Determine the (X, Y) coordinate at the center of the cell enclosing the given text.  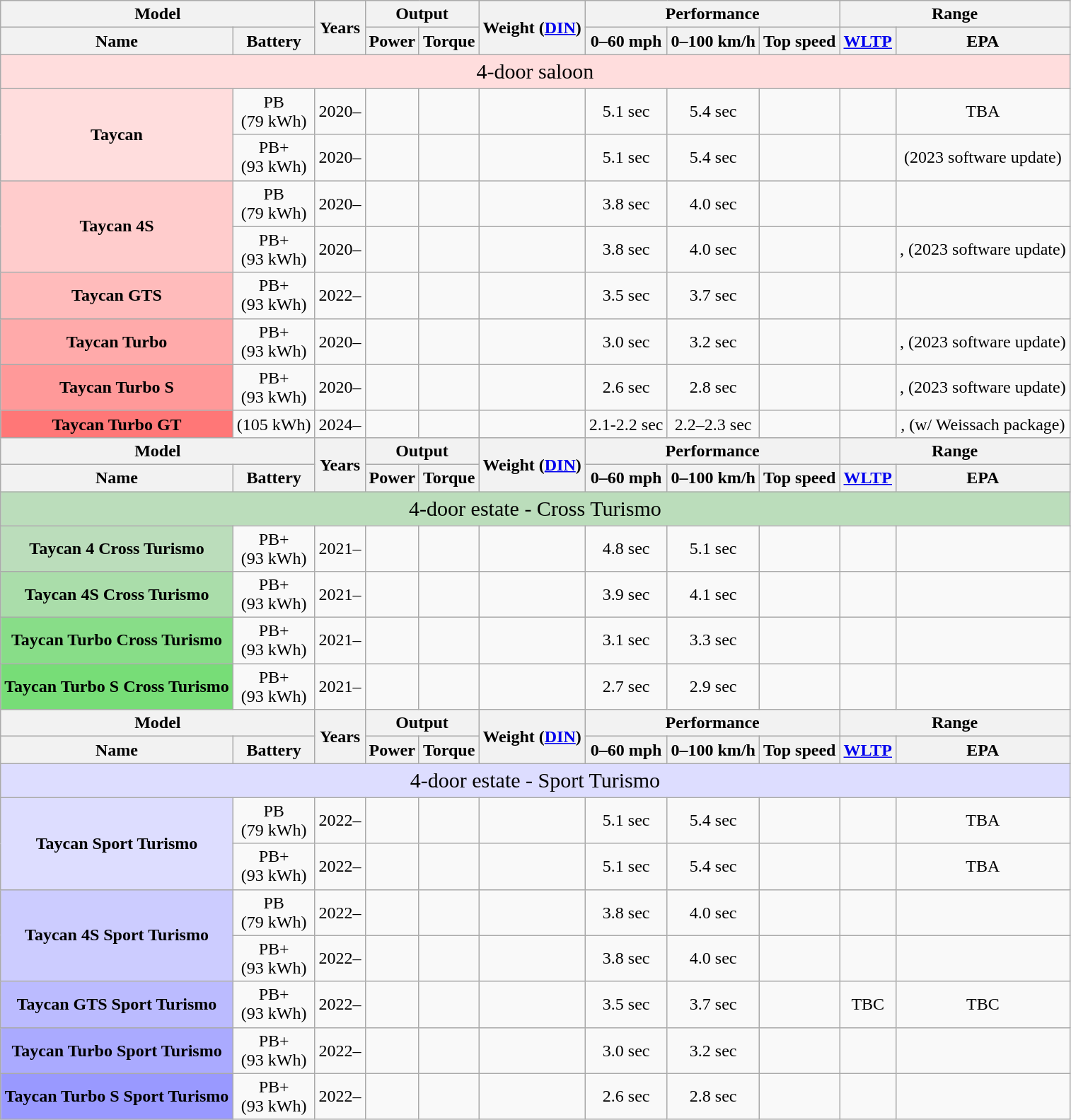
Taycan GTS (117, 296)
2.7 sec (626, 686)
4.1 sec (713, 594)
Taycan 4S Sport Turismo (117, 935)
4.8 sec (626, 548)
Taycan (117, 134)
Taycan GTS Sport Turismo (117, 1005)
4-door estate - Sport Turismo (535, 780)
, (w/ Weissach package) (983, 424)
Taycan Turbo S Cross Turismo (117, 686)
Taycan 4 Cross Turismo (117, 548)
Taycan Turbo (117, 341)
(2023 software update) (983, 157)
Taycan Sport Turismo (117, 843)
3.1 sec (626, 641)
Taycan Turbo Sport Turismo (117, 1050)
4-door saloon (535, 71)
3.9 sec (626, 594)
2024– (340, 424)
Taycan Turbo GT (117, 424)
2.2–2.3 sec (713, 424)
Taycan Turbo S Sport Turismo (117, 1097)
(105 kWh) (274, 424)
4-door estate - Cross Turismo (535, 508)
2.1-2.2 sec (626, 424)
Taycan 4S Cross Turismo (117, 594)
2.9 sec (713, 686)
Taycan Turbo S (117, 388)
Taycan 4S (117, 226)
Taycan Turbo Cross Turismo (117, 641)
3.3 sec (713, 641)
